Output the (x, y) coordinate of the center of the cell containing the given text.  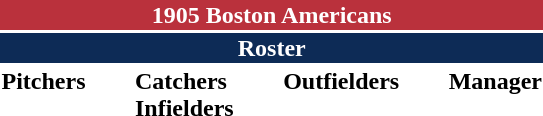
Roster (272, 48)
1905 Boston Americans (272, 15)
